Detect which cell encompasses the target text, then output its (X, Y) center coordinate. 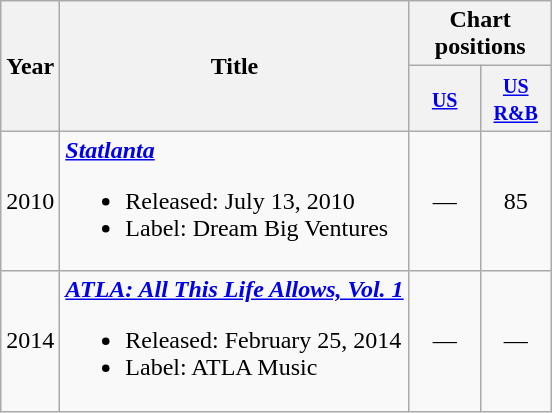
StatlantaReleased: July 13, 2010Label: Dream Big Ventures (234, 201)
US (444, 98)
Chart positions (480, 34)
Title (234, 66)
ATLA: All This Life Allows, Vol. 1Released: February 25, 2014Label: ATLA Music (234, 341)
US R&B (516, 98)
2014 (30, 341)
2010 (30, 201)
Year (30, 66)
85 (516, 201)
